Return (x, y) of the center of cell containing provided text 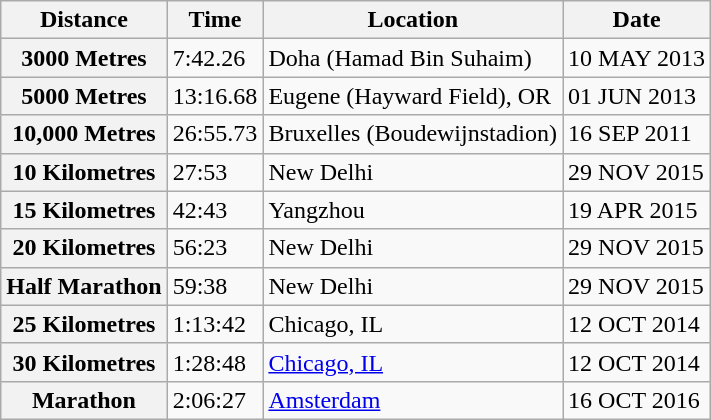
1:13:42 (215, 324)
5000 Metres (84, 96)
Marathon (84, 400)
2:06:27 (215, 400)
16 SEP 2011 (637, 134)
Distance (84, 20)
Location (413, 20)
19 APR 2015 (637, 210)
10 MAY 2013 (637, 58)
25 Kilometres (84, 324)
1:28:48 (215, 362)
Date (637, 20)
Eugene (Hayward Field), OR (413, 96)
3000 Metres (84, 58)
7:42.26 (215, 58)
Yangzhou (413, 210)
16 OCT 2016 (637, 400)
30 Kilometres (84, 362)
Doha (Hamad Bin Suhaim) (413, 58)
56:23 (215, 248)
13:16.68 (215, 96)
42:43 (215, 210)
26:55.73 (215, 134)
Time (215, 20)
27:53 (215, 172)
10 Kilometres (84, 172)
59:38 (215, 286)
Bruxelles (Boudewijnstadion) (413, 134)
15 Kilometres (84, 210)
Half Marathon (84, 286)
10,000 Metres (84, 134)
20 Kilometres (84, 248)
01 JUN 2013 (637, 96)
Amsterdam (413, 400)
